Return (x, y) of the center of cell containing provided text 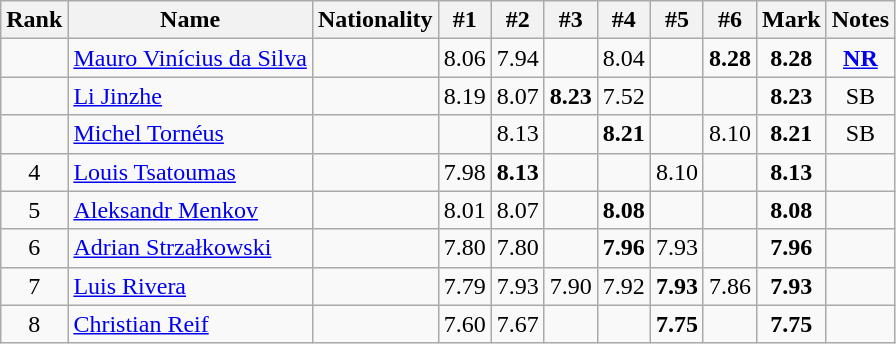
8 (34, 324)
6 (34, 248)
Mark (791, 20)
Rank (34, 20)
Luis Rivera (190, 286)
7.60 (464, 324)
#1 (464, 20)
Li Jinzhe (190, 96)
7.79 (464, 286)
Name (190, 20)
NR (860, 58)
7.52 (624, 96)
Notes (860, 20)
4 (34, 172)
7.94 (518, 58)
Adrian Strzałkowski (190, 248)
Christian Reif (190, 324)
Aleksandr Menkov (190, 210)
7.98 (464, 172)
#6 (730, 20)
Louis Tsatoumas (190, 172)
7.92 (624, 286)
7.86 (730, 286)
7.90 (570, 286)
Nationality (375, 20)
7.67 (518, 324)
5 (34, 210)
#5 (676, 20)
#4 (624, 20)
8.04 (624, 58)
#2 (518, 20)
Michel Tornéus (190, 134)
8.01 (464, 210)
#3 (570, 20)
7 (34, 286)
Mauro Vinícius da Silva (190, 58)
8.19 (464, 96)
8.06 (464, 58)
